Locate the cell with the specified text and output its [X, Y] center coordinate. 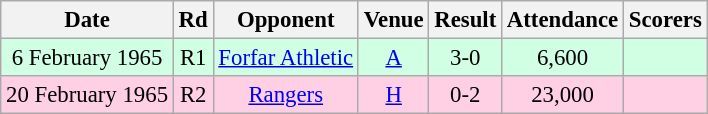
R1 [193, 58]
Forfar Athletic [286, 58]
A [394, 58]
Opponent [286, 20]
6 February 1965 [88, 58]
Scorers [666, 20]
Rd [193, 20]
Attendance [563, 20]
20 February 1965 [88, 95]
H [394, 95]
6,600 [563, 58]
Venue [394, 20]
Result [466, 20]
Rangers [286, 95]
R2 [193, 95]
Date [88, 20]
3-0 [466, 58]
23,000 [563, 95]
0-2 [466, 95]
